Output the (x, y) coordinate of the center of the cell containing the given text.  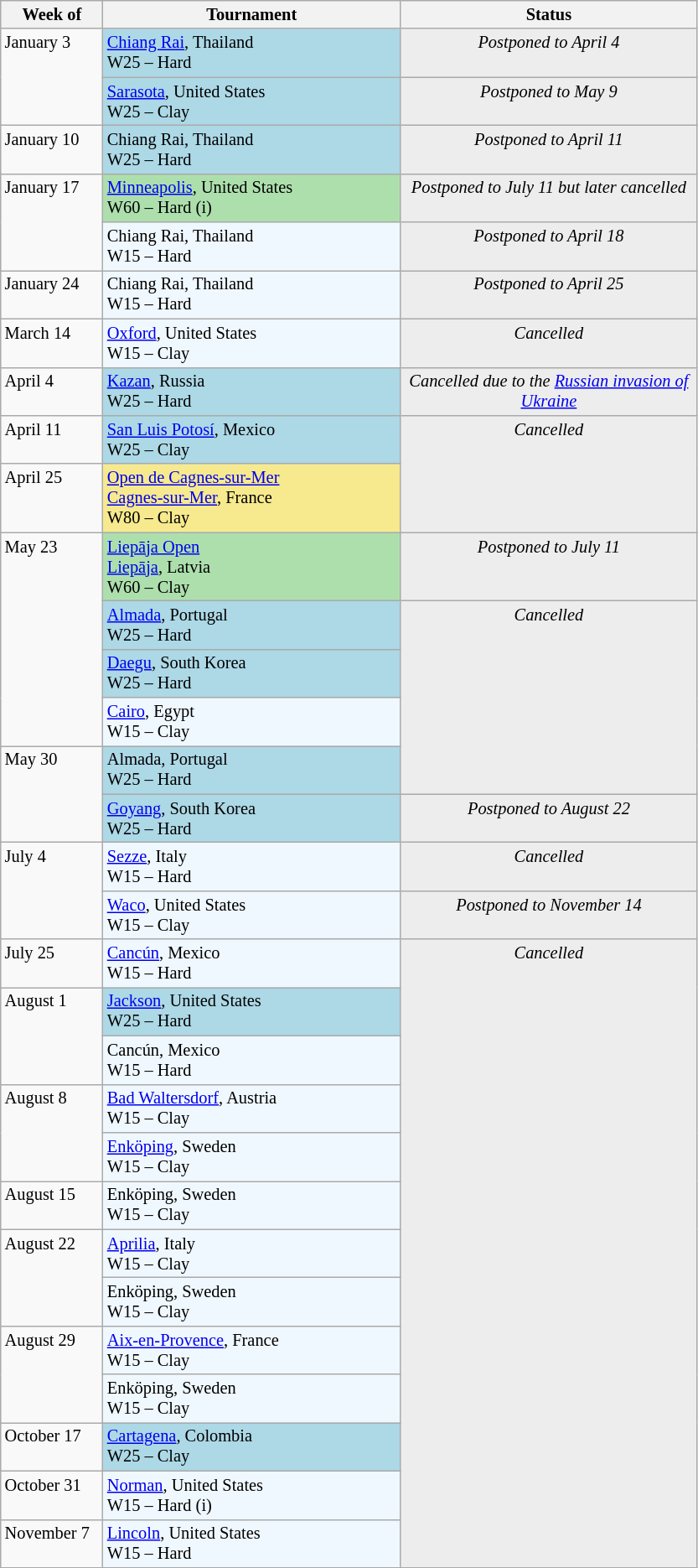
Sezze, Italy W15 – Hard (251, 866)
October 31 (52, 1495)
October 17 (52, 1446)
Postponed to July 11 (550, 567)
Bad Waltersdorf, Austria W15 – Clay (251, 1109)
Postponed to August 22 (550, 818)
Tournament (251, 14)
July 25 (52, 963)
Cartagena, Colombia W25 – Clay (251, 1446)
Postponed to November 14 (550, 915)
Week of (52, 14)
Liepāja Open Liepāja, Latvia W60 – Clay (251, 567)
Postponed to April 18 (550, 247)
Cancelled due to the Russian invasion of Ukraine (550, 392)
April 25 (52, 498)
Aprilia, Italy W15 – Clay (251, 1254)
November 7 (52, 1544)
Aix-en-Provence, France W15 – Clay (251, 1350)
January 3 (52, 77)
Sarasota, United States W25 – Clay (251, 101)
San Luis Potosí, Mexico W25 – Clay (251, 439)
Kazan, Russia W25 – Hard (251, 392)
Oxford, United States W15 – Clay (251, 343)
April 11 (52, 439)
Daegu, South Korea W25 – Hard (251, 673)
Waco, United States W15 – Clay (251, 915)
May 23 (52, 639)
April 4 (52, 392)
August 22 (52, 1278)
Norman, United States W15 – Hard (i) (251, 1495)
January 17 (52, 221)
Jackson, United States W25 – Hard (251, 1011)
August 29 (52, 1373)
March 14 (52, 343)
August 15 (52, 1205)
Minneapolis, United States W60 – Hard (i) (251, 198)
Goyang, South Korea W25 – Hard (251, 818)
Postponed to April 25 (550, 294)
Postponed to May 9 (550, 101)
January 24 (52, 294)
Postponed to April 11 (550, 149)
January 10 (52, 149)
August 8 (52, 1132)
Cairo, Egypt W15 – Clay (251, 722)
Postponed to April 4 (550, 53)
Status (550, 14)
August 1 (52, 1035)
Open de Cagnes-sur-Mer Cagnes-sur-Mer, France W80 – Clay (251, 498)
May 30 (52, 793)
Lincoln, United States W15 – Hard (251, 1544)
Postponed to July 11 but later cancelled (550, 198)
July 4 (52, 890)
